Identify which cell holds the provided text, then report its [X, Y] central coordinate. 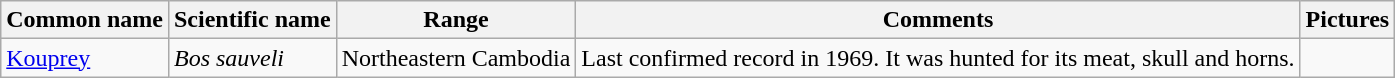
Last confirmed record in 1969. It was hunted for its meat, skull and horns. [938, 58]
Common name [85, 20]
Northeastern Cambodia [456, 58]
Kouprey [85, 58]
Pictures [1348, 20]
Bos sauveli [252, 58]
Range [456, 20]
Comments [938, 20]
Scientific name [252, 20]
